Scan for the cell matching the given text and deliver its (X, Y) coordinate at center. 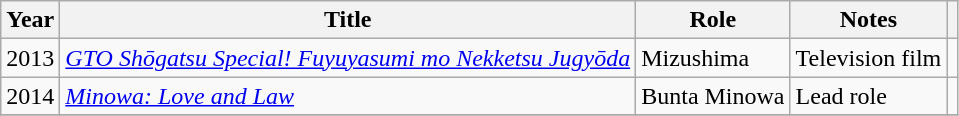
Lead role (868, 96)
Year (30, 20)
Television film (868, 58)
Bunta Minowa (713, 96)
2013 (30, 58)
GTO Shōgatsu Special! Fuyuyasumi mo Nekketsu Jugyōda (348, 58)
Title (348, 20)
Notes (868, 20)
Role (713, 20)
2014 (30, 96)
Mizushima (713, 58)
Minowa: Love and Law (348, 96)
